For the text-containing cell, return its midpoint in (X, Y) coordinate format. 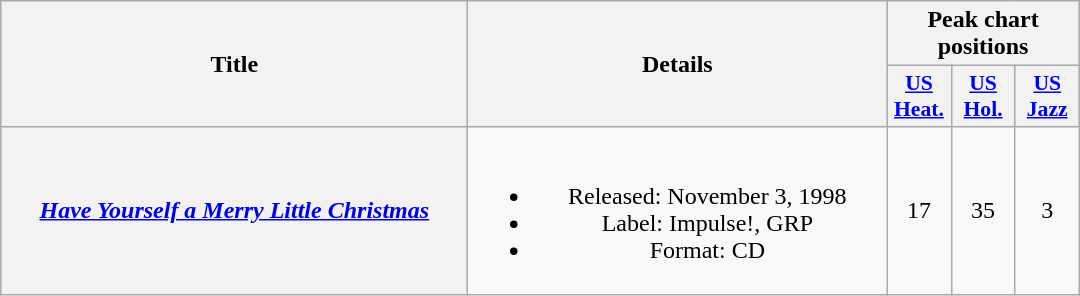
Released: November 3, 1998Label: Impulse!, GRPFormat: CD (678, 210)
Details (678, 64)
35 (983, 210)
USJazz (1047, 96)
Peak chart positions (983, 34)
Title (234, 64)
17 (919, 210)
USHeat. (919, 96)
3 (1047, 210)
Have Yourself a Merry Little Christmas (234, 210)
USHol. (983, 96)
